Determine the [X, Y] coordinate at the center of the cell enclosing the given text.  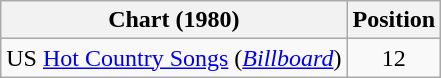
US Hot Country Songs (Billboard) [174, 58]
Chart (1980) [174, 20]
12 [394, 58]
Position [394, 20]
